Return (x, y) of the center of cell containing provided text 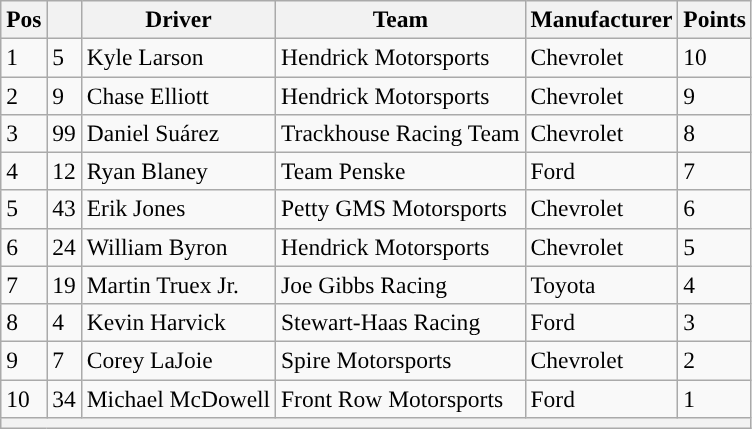
Manufacturer (602, 19)
Trackhouse Racing Team (400, 133)
Erik Jones (178, 209)
34 (64, 398)
Michael McDowell (178, 398)
19 (64, 285)
Joe Gibbs Racing (400, 285)
Toyota (602, 285)
Team Penske (400, 171)
Petty GMS Motorsports (400, 209)
Kevin Harvick (178, 322)
Team (400, 19)
99 (64, 133)
Spire Motorsports (400, 360)
Points (715, 19)
Ryan Blaney (178, 171)
William Byron (178, 247)
Pos (24, 19)
Daniel Suárez (178, 133)
12 (64, 171)
Chase Elliott (178, 95)
Driver (178, 19)
24 (64, 247)
Martin Truex Jr. (178, 285)
Front Row Motorsports (400, 398)
Kyle Larson (178, 57)
Stewart-Haas Racing (400, 322)
43 (64, 209)
Corey LaJoie (178, 360)
